Determine the (X, Y) coordinate at the center of the cell enclosing the given text.  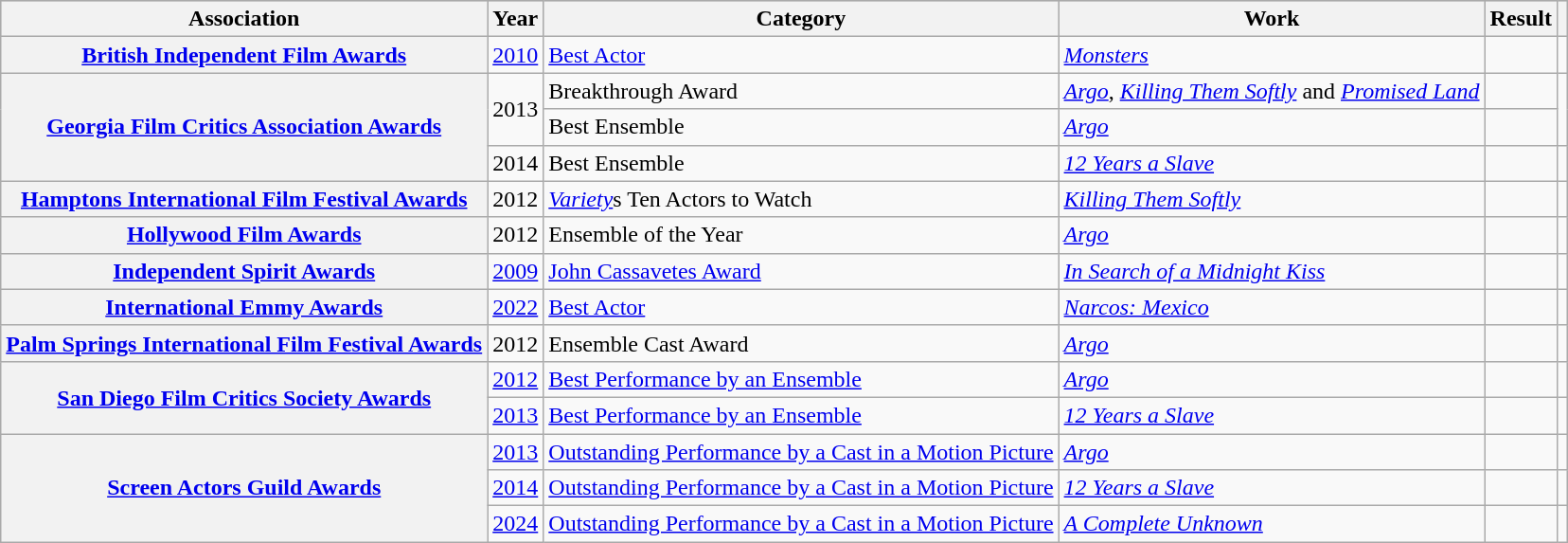
Varietys Ten Actors to Watch (801, 199)
Independent Spirit Awards (244, 271)
Breakthrough Award (801, 91)
2022 (515, 307)
In Search of a Midnight Kiss (1272, 271)
Screen Actors Guild Awards (244, 488)
Ensemble of the Year (801, 235)
Association (244, 19)
Year (515, 19)
2010 (515, 55)
Category (801, 19)
Georgia Film Critics Association Awards (244, 127)
Work (1272, 19)
2024 (515, 524)
Monsters (1272, 55)
Result (1521, 19)
Killing Them Softly (1272, 199)
John Cassavetes Award (801, 271)
Argo, Killing Them Softly and Promised Land (1272, 91)
British Independent Film Awards (244, 55)
Hollywood Film Awards (244, 235)
Ensemble Cast Award (801, 343)
International Emmy Awards (244, 307)
Hamptons International Film Festival Awards (244, 199)
San Diego Film Critics Society Awards (244, 397)
2009 (515, 271)
A Complete Unknown (1272, 524)
Palm Springs International Film Festival Awards (244, 343)
Narcos: Mexico (1272, 307)
